For the text-containing cell, return its midpoint in (x, y) coordinate format. 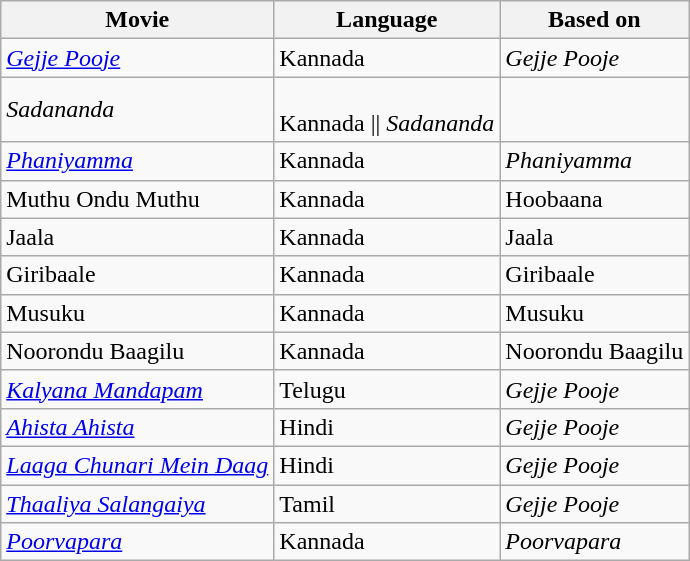
Kannada || Sadananda (387, 110)
Based on (594, 20)
Sadananda (138, 110)
Laaga Chunari Mein Daag (138, 465)
Thaaliya Salangaiya (138, 503)
Tamil (387, 503)
Ahista Ahista (138, 427)
Language (387, 20)
Telugu (387, 389)
Hoobaana (594, 199)
Movie (138, 20)
Muthu Ondu Muthu (138, 199)
Kalyana Mandapam (138, 389)
